Provide the [x, y] coordinate of the cell's center where the given text is located.  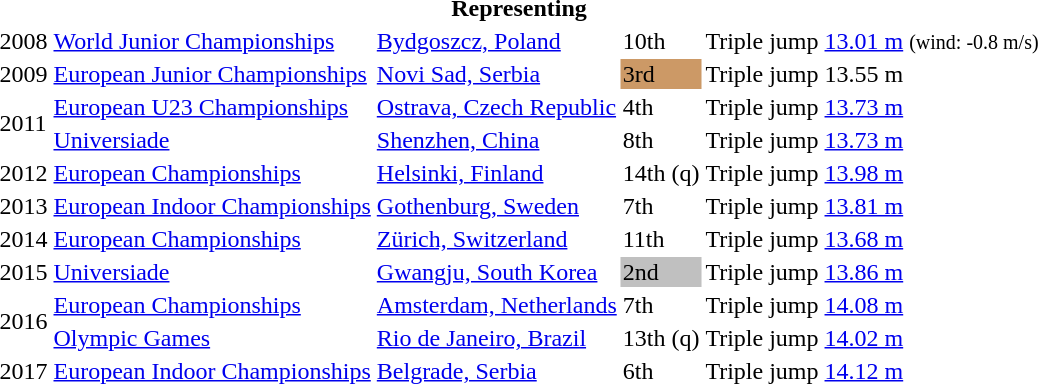
Amsterdam, Netherlands [496, 305]
Rio de Janeiro, Brazil [496, 338]
13th (q) [661, 338]
14th (q) [661, 173]
World Junior Championships [212, 41]
4th [661, 107]
Shenzhen, China [496, 140]
Gwangju, South Korea [496, 272]
European Junior Championships [212, 74]
Ostrava, Czech Republic [496, 107]
European Indoor Championships [212, 206]
3rd [661, 74]
Bydgoszcz, Poland [496, 41]
Novi Sad, Serbia [496, 74]
2nd [661, 272]
10th [661, 41]
Zürich, Switzerland [496, 239]
Gothenburg, Sweden [496, 206]
European U23 Championships [212, 107]
Olympic Games [212, 338]
11th [661, 239]
Helsinki, Finland [496, 173]
8th [661, 140]
